Return the (X, Y) coordinate for the center point of the cell that contains the specified text.  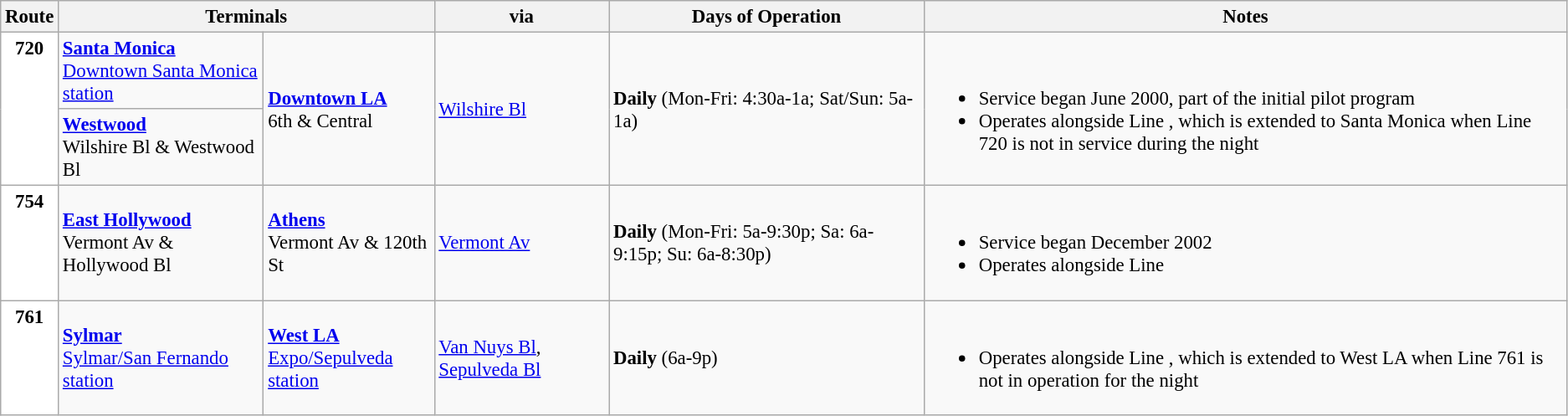
Santa MonicaDowntown Santa Monica station (161, 71)
Vermont Av (522, 243)
Operates alongside Line , which is extended to West LA when Line 761 is not in operation for the night (1245, 358)
AthensVermont Av & 120th St (349, 243)
Daily (Mon-Fri: 5a-9:30p; Sa: 6a-9:15p; Su: 6a-8:30p) (766, 243)
754 (30, 243)
via (522, 17)
Route (30, 17)
Service began December 2002Operates alongside Line (1245, 243)
Daily (Mon-Fri: 4:30a-1a; Sat/Sun: 5a-1a) (766, 109)
West LAExpo/Sepulveda station (349, 358)
Daily (6a-9p) (766, 358)
WestwoodWilshire Bl & Westwood Bl (161, 147)
Terminals (246, 17)
Van Nuys Bl, Sepulveda Bl (522, 358)
SylmarSylmar/San Fernando station (161, 358)
Notes (1245, 17)
761 (30, 358)
Days of Operation (766, 17)
Wilshire Bl (522, 109)
720 (30, 109)
Downtown LA6th & Central (349, 109)
East HollywoodVermont Av & Hollywood Bl (161, 243)
